Return the [x, y] coordinate for the center point of the cell that contains the specified text.  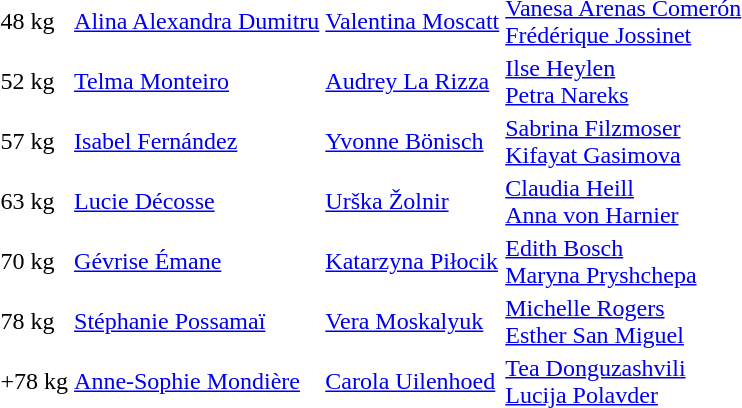
Audrey La Rizza [412, 82]
Isabel Fernández [197, 142]
Katarzyna Piłocik [412, 262]
Gévrise Émane [197, 262]
Yvonne Bönisch [412, 142]
Vera Moskalyuk [412, 322]
Urška Žolnir [412, 202]
Stéphanie Possamaï [197, 322]
Lucie Décosse [197, 202]
Telma Monteiro [197, 82]
